Search for the cell housing the specified text and yield its (x, y) center coordinate. 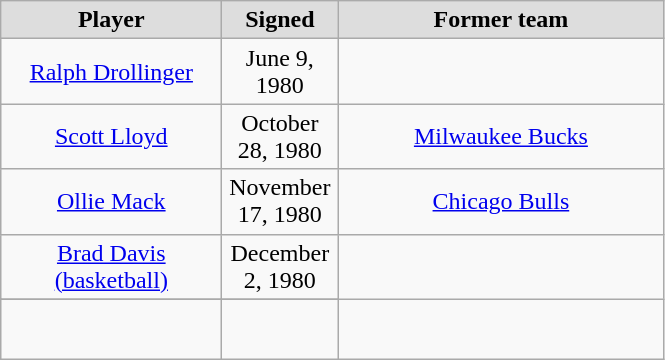
October 28, 1980 (280, 136)
Scott Lloyd (112, 136)
Ralph Drollinger (112, 72)
November 17, 1980 (280, 202)
December 2, 1980 (280, 266)
June 9, 1980 (280, 72)
Former team (501, 20)
Milwaukee Bucks (501, 136)
Signed (280, 20)
Brad Davis (basketball) (112, 266)
Player (112, 20)
Ollie Mack (112, 202)
Chicago Bulls (501, 202)
